Scan for the cell matching the given text and deliver its (x, y) coordinate at center. 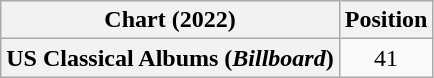
US Classical Albums (Billboard) (170, 58)
41 (386, 58)
Position (386, 20)
Chart (2022) (170, 20)
